Search for the cell housing the specified text and yield its (x, y) center coordinate. 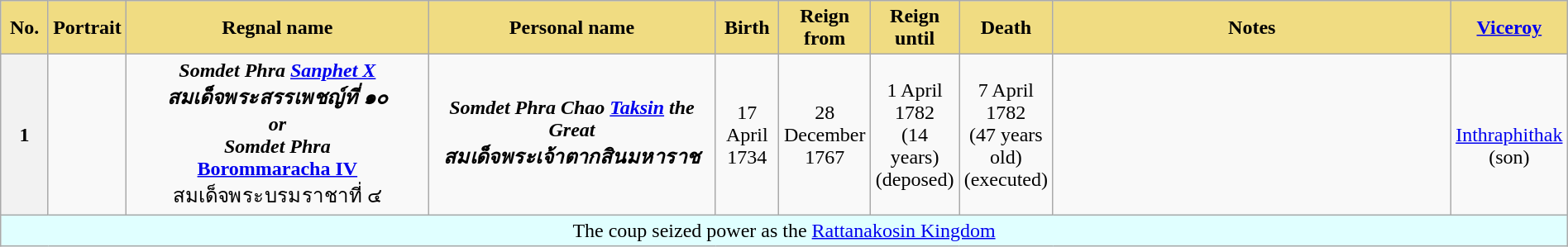
The coup seized power as the Rattanakosin Kingdom (784, 230)
17 April 1734 (748, 135)
Birth (748, 28)
Reign until (915, 28)
1 April 1782(14 years)(deposed) (915, 135)
Portrait (87, 28)
Somdet Phra Sanphet Xสมเด็จพระสรรเพชญ์ที่ ๑๐orSomdet PhraBorommaracha IVสมเด็จพระบรมราชาที่ ๔ (277, 135)
Viceroy (1508, 28)
7 April 1782(47 years old)(executed) (1006, 135)
Personal name (572, 28)
28 December 1767 (825, 135)
Reign from (825, 28)
Inthraphithak(son) (1508, 135)
Somdet Phra Chao Taksin the Greatสมเด็จพระเจ้าตากสินมหาราช (572, 135)
Notes (1252, 28)
1 (25, 135)
Death (1006, 28)
No. (25, 28)
Regnal name (277, 28)
